Identify which cell holds the provided text, then report its [x, y] central coordinate. 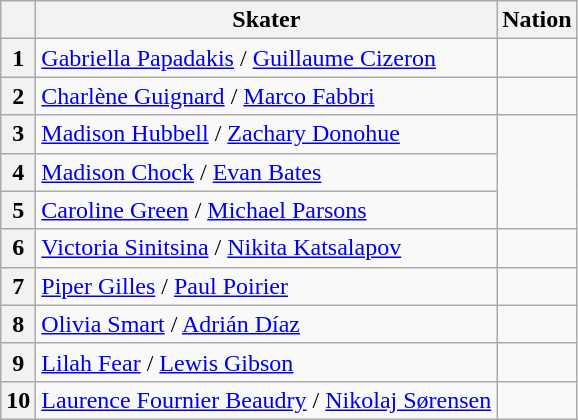
8 [18, 324]
10 [18, 400]
3 [18, 134]
6 [18, 248]
Laurence Fournier Beaudry / Nikolaj Sørensen [266, 400]
1 [18, 58]
9 [18, 362]
4 [18, 172]
Nation [537, 20]
Caroline Green / Michael Parsons [266, 210]
Olivia Smart / Adrián Díaz [266, 324]
Madison Hubbell / Zachary Donohue [266, 134]
Madison Chock / Evan Bates [266, 172]
Charlène Guignard / Marco Fabbri [266, 96]
Victoria Sinitsina / Nikita Katsalapov [266, 248]
Skater [266, 20]
5 [18, 210]
7 [18, 286]
Gabriella Papadakis / Guillaume Cizeron [266, 58]
Piper Gilles / Paul Poirier [266, 286]
2 [18, 96]
Lilah Fear / Lewis Gibson [266, 362]
